Return (x, y) of the center of cell containing provided text 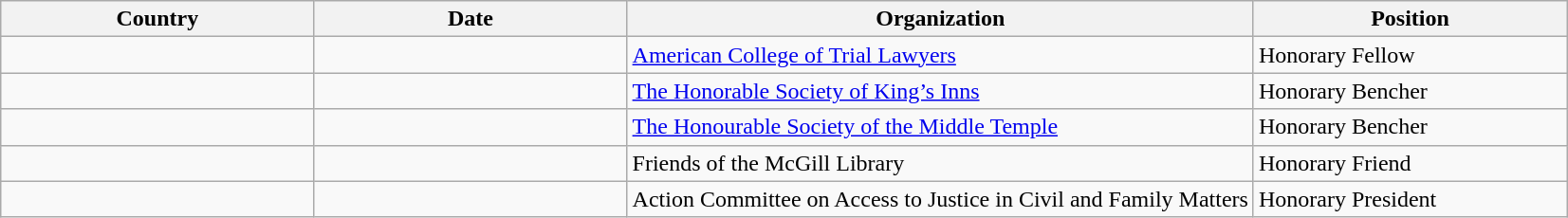
The Honourable Society of the Middle Temple (940, 127)
Action Committee on Access to Justice in Civil and Family Matters (940, 199)
Friends of the McGill Library (940, 163)
Honorary Fellow (1410, 55)
American College of Trial Lawyers (940, 55)
Honorary Friend (1410, 163)
Organization (940, 19)
Honorary President (1410, 199)
Date (470, 19)
Country (157, 19)
Position (1410, 19)
The Honorable Society of King’s Inns (940, 91)
